Find where the given text appears and provide that cell's center as [X, Y] coordinate. 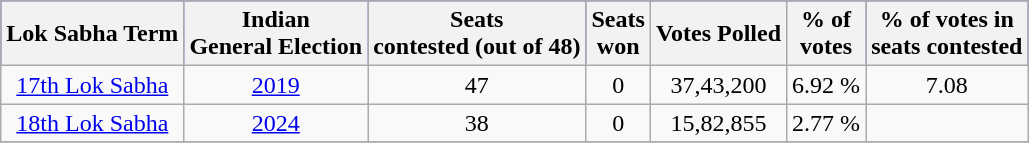
Votes Polled [718, 34]
38 [477, 123]
IndianGeneral Election [276, 34]
2.77 % [826, 123]
17th Lok Sabha [92, 85]
Seatscontested (out of 48) [477, 34]
47 [477, 85]
37,43,200 [718, 85]
% of votes inseats contested [947, 34]
15,82,855 [718, 123]
% of votes [826, 34]
2024 [276, 123]
18th Lok Sabha [92, 123]
Seatswon [618, 34]
7.08 [947, 85]
6.92 % [826, 85]
2019 [276, 85]
Lok Sabha Term [92, 34]
